Return the [x, y] coordinate for the center point of the cell that contains the specified text.  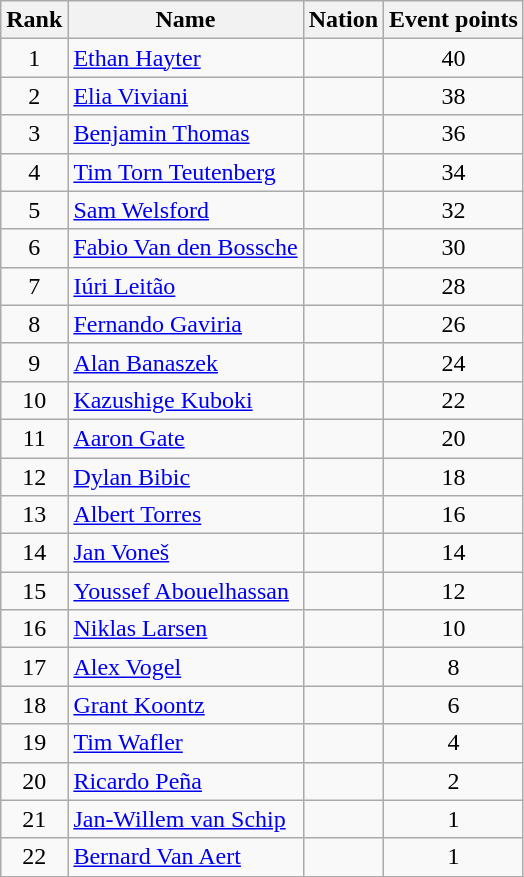
11 [34, 438]
Niklas Larsen [186, 629]
Ricardo Peña [186, 781]
Rank [34, 20]
Event points [454, 20]
19 [34, 743]
15 [34, 591]
34 [454, 172]
7 [34, 286]
Alan Banaszek [186, 362]
Dylan Bibic [186, 477]
26 [454, 324]
28 [454, 286]
Aaron Gate [186, 438]
Kazushige Kuboki [186, 400]
21 [34, 819]
13 [34, 515]
Bernard Van Aert [186, 857]
Jan-Willem van Schip [186, 819]
Elia Viviani [186, 96]
Fernando Gaviria [186, 324]
Tim Torn Teutenberg [186, 172]
32 [454, 210]
Alex Vogel [186, 667]
17 [34, 667]
Nation [343, 20]
Sam Welsford [186, 210]
Tim Wafler [186, 743]
Name [186, 20]
5 [34, 210]
Jan Voneš [186, 553]
38 [454, 96]
24 [454, 362]
36 [454, 134]
Benjamin Thomas [186, 134]
9 [34, 362]
Youssef Abouelhassan [186, 591]
Iúri Leitão [186, 286]
Grant Koontz [186, 705]
3 [34, 134]
30 [454, 248]
Albert Torres [186, 515]
40 [454, 58]
Ethan Hayter [186, 58]
Fabio Van den Bossche [186, 248]
